Scan for the cell matching the given text and deliver its [X, Y] coordinate at center. 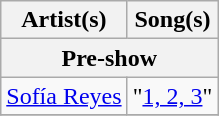
Sofía Reyes [64, 96]
"1, 2, 3" [172, 96]
Pre-show [110, 58]
Artist(s) [64, 20]
Song(s) [172, 20]
